Output the [x, y] coordinate of the center of the cell containing the given text.  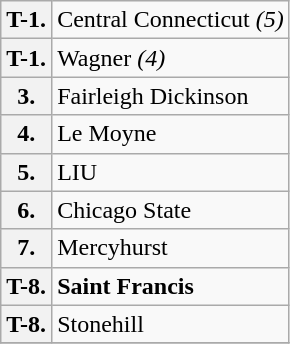
4. [26, 134]
6. [26, 210]
Chicago State [171, 210]
Mercyhurst [171, 248]
7. [26, 248]
LIU [171, 172]
Wagner (4) [171, 58]
Fairleigh Dickinson [171, 96]
3. [26, 96]
Stonehill [171, 324]
5. [26, 172]
Le Moyne [171, 134]
Central Connecticut (5) [171, 20]
Saint Francis [171, 286]
